Find where the given text appears and provide that cell's center as [X, Y] coordinate. 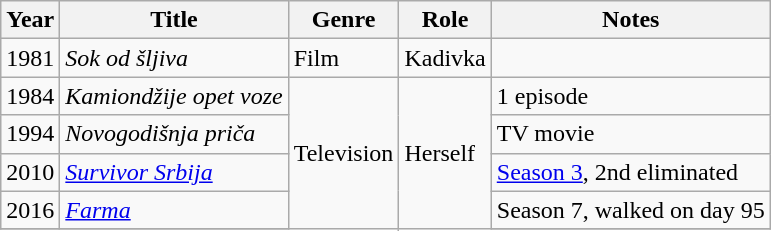
TV movie [630, 134]
Kamiondžije opet voze [174, 96]
Notes [630, 20]
1 episode [630, 96]
2010 [30, 172]
Sok od šljiva [174, 58]
Survivor Srbija [174, 172]
Herself [445, 153]
Season 3, 2nd eliminated [630, 172]
2016 [30, 210]
Novogodišnja priča [174, 134]
Season 7, walked on day 95 [630, 210]
Film [344, 58]
Genre [344, 20]
Year [30, 20]
Television [344, 153]
1994 [30, 134]
Role [445, 20]
Title [174, 20]
1984 [30, 96]
Kadivka [445, 58]
Farma [174, 210]
1981 [30, 58]
